For the text-containing cell, return its midpoint in [X, Y] coordinate format. 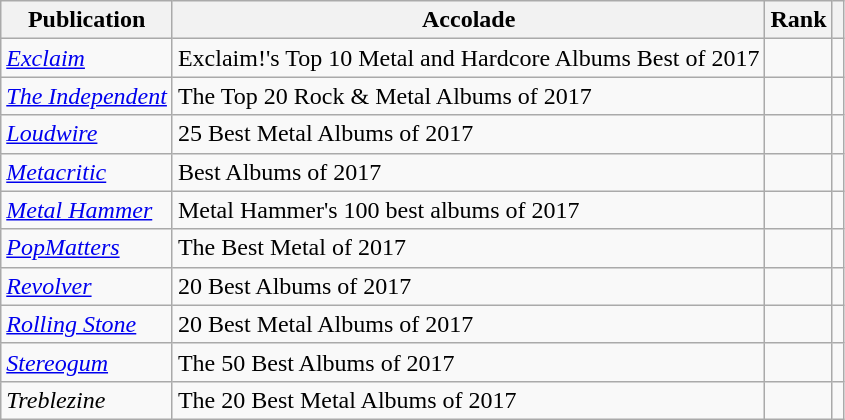
Rolling Stone [87, 324]
Treblezine [87, 400]
20 Best Metal Albums of 2017 [468, 324]
Accolade [468, 20]
The 20 Best Metal Albums of 2017 [468, 400]
Metacritic [87, 172]
Revolver [87, 286]
Exclaim [87, 58]
Exclaim!'s Top 10 Metal and Hardcore Albums Best of 2017 [468, 58]
Loudwire [87, 134]
PopMatters [87, 248]
Metal Hammer [87, 210]
20 Best Albums of 2017 [468, 286]
The Top 20 Rock & Metal Albums of 2017 [468, 96]
The Independent [87, 96]
25 Best Metal Albums of 2017 [468, 134]
The 50 Best Albums of 2017 [468, 362]
Best Albums of 2017 [468, 172]
Rank [798, 20]
Metal Hammer's 100 best albums of 2017 [468, 210]
The Best Metal of 2017 [468, 248]
Stereogum [87, 362]
Publication [87, 20]
